Pinpoint the cell where the given text exists, returning its [x, y] midpoint coordinate. 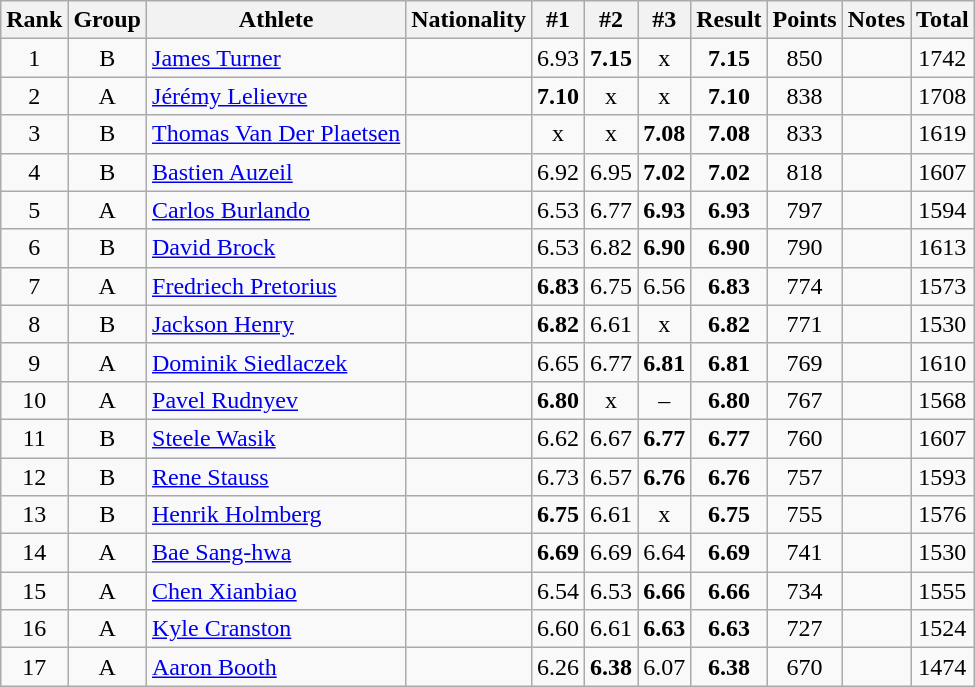
Jérémy Lelievre [276, 96]
1568 [943, 400]
833 [804, 134]
771 [804, 324]
7 [34, 286]
727 [804, 629]
5 [34, 210]
8 [34, 324]
790 [804, 248]
757 [804, 477]
774 [804, 286]
Bae Sang-hwa [276, 553]
1708 [943, 96]
769 [804, 362]
6.07 [664, 667]
15 [34, 591]
11 [34, 438]
1555 [943, 591]
670 [804, 667]
Result [729, 20]
755 [804, 515]
6.54 [558, 591]
1613 [943, 248]
14 [34, 553]
Pavel Rudnyev [276, 400]
6.64 [664, 553]
1594 [943, 210]
Rank [34, 20]
James Turner [276, 58]
1593 [943, 477]
Chen Xianbiao [276, 591]
2 [34, 96]
Athlete [276, 20]
1474 [943, 667]
6.73 [558, 477]
David Brock [276, 248]
6.92 [558, 172]
#1 [558, 20]
Carlos Burlando [276, 210]
760 [804, 438]
1573 [943, 286]
6.62 [558, 438]
6.60 [558, 629]
818 [804, 172]
9 [34, 362]
741 [804, 553]
850 [804, 58]
Kyle Cranston [276, 629]
6.67 [612, 438]
Rene Stauss [276, 477]
10 [34, 400]
6.57 [612, 477]
– [664, 400]
6.65 [558, 362]
3 [34, 134]
16 [34, 629]
767 [804, 400]
1576 [943, 515]
6.26 [558, 667]
#3 [664, 20]
1742 [943, 58]
12 [34, 477]
Aaron Booth [276, 667]
17 [34, 667]
Thomas Van Der Plaetsen [276, 134]
Dominik Siedlaczek [276, 362]
1524 [943, 629]
13 [34, 515]
Henrik Holmberg [276, 515]
Group [108, 20]
6 [34, 248]
1 [34, 58]
838 [804, 96]
6.56 [664, 286]
Steele Wasik [276, 438]
#2 [612, 20]
Points [804, 20]
Jackson Henry [276, 324]
1610 [943, 362]
6.95 [612, 172]
4 [34, 172]
Notes [876, 20]
Total [943, 20]
1619 [943, 134]
734 [804, 591]
Bastien Auzeil [276, 172]
Fredriech Pretorius [276, 286]
Nationality [469, 20]
797 [804, 210]
